Detect which cell encompasses the target text, then output its [X, Y] center coordinate. 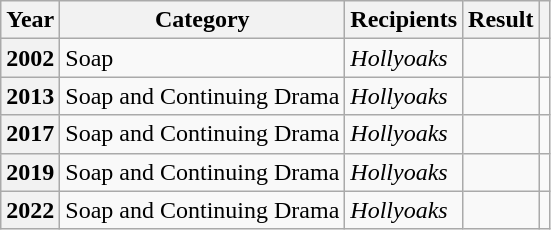
2022 [30, 210]
2013 [30, 96]
Result [501, 20]
Soap [202, 58]
2019 [30, 172]
2002 [30, 58]
2017 [30, 134]
Category [202, 20]
Recipients [404, 20]
Year [30, 20]
